Extract the [X, Y] coordinate from the center of the cell holding the provided text.  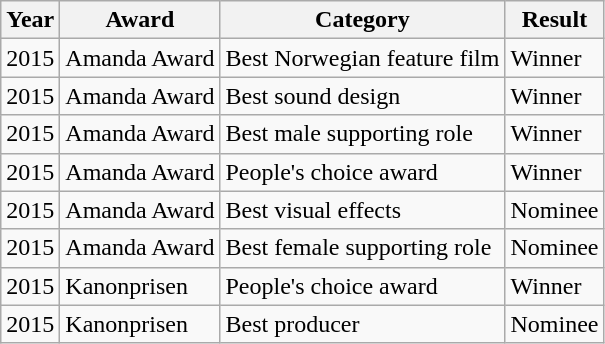
Award [140, 20]
Result [554, 20]
Best sound design [362, 96]
Best male supporting role [362, 134]
Year [30, 20]
Best female supporting role [362, 248]
Best visual effects [362, 210]
Category [362, 20]
Best Norwegian feature film [362, 58]
Best producer [362, 324]
